Locate the cell with the specified text and output its [x, y] center coordinate. 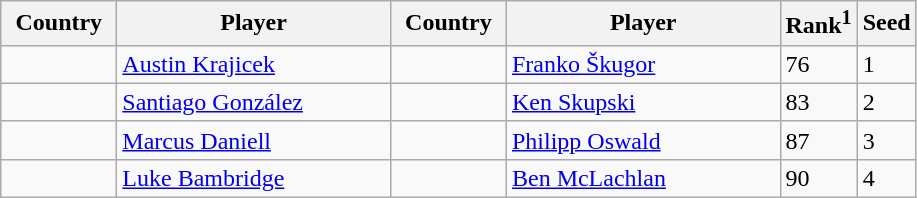
Luke Bambridge [254, 178]
Santiago González [254, 102]
Ben McLachlan [643, 178]
1 [886, 64]
Austin Krajicek [254, 64]
Franko Škugor [643, 64]
Rank1 [818, 24]
83 [818, 102]
Marcus Daniell [254, 140]
2 [886, 102]
Philipp Oswald [643, 140]
3 [886, 140]
90 [818, 178]
87 [818, 140]
Ken Skupski [643, 102]
Seed [886, 24]
76 [818, 64]
4 [886, 178]
